Pinpoint the cell where the given text exists, returning its (X, Y) midpoint coordinate. 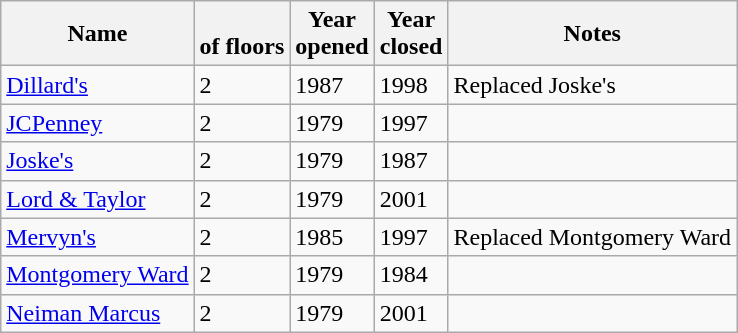
1998 (411, 85)
Neiman Marcus (98, 313)
Yearopened (332, 34)
1985 (332, 237)
1984 (411, 275)
Joske's (98, 161)
Name (98, 34)
Replaced Montgomery Ward (592, 237)
Lord & Taylor (98, 199)
Mervyn's (98, 237)
Dillard's (98, 85)
Notes (592, 34)
JCPenney (98, 123)
of floors (242, 34)
Montgomery Ward (98, 275)
Replaced Joske's (592, 85)
Yearclosed (411, 34)
